For the text-containing cell, return its midpoint in [x, y] coordinate format. 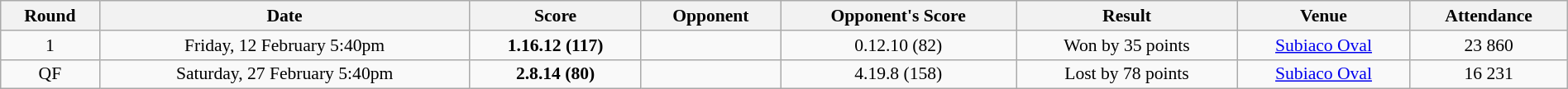
1.16.12 (117) [556, 45]
1 [50, 45]
Lost by 78 points [1126, 74]
Saturday, 27 February 5:40pm [284, 74]
Date [284, 16]
2.8.14 (80) [556, 74]
Attendance [1489, 16]
4.19.8 (158) [898, 74]
Score [556, 16]
Won by 35 points [1126, 45]
16 231 [1489, 74]
Venue [1323, 16]
Friday, 12 February 5:40pm [284, 45]
Opponent's Score [898, 16]
Round [50, 16]
0.12.10 (82) [898, 45]
Opponent [711, 16]
QF [50, 74]
Result [1126, 16]
23 860 [1489, 45]
